Capture the cell that displays the provided text and extract its (X, Y) central coordinate. 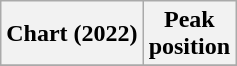
Peakposition (189, 34)
Chart (2022) (72, 34)
